Provide the (x, y) coordinate of the cell's center where the given text is located.  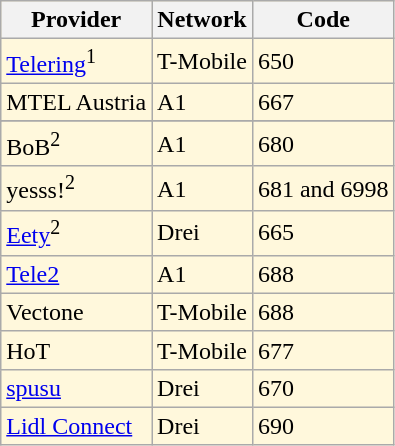
MTEL Austria (76, 102)
677 (323, 350)
Provider (76, 20)
Lidl Connect (76, 426)
690 (323, 426)
650 (323, 62)
665 (323, 234)
yesss!2 (76, 188)
spusu (76, 388)
680 (323, 144)
670 (323, 388)
BoB2 (76, 144)
Network (202, 20)
HoT (76, 350)
Eety2 (76, 234)
Telering1 (76, 62)
681 and 6998 (323, 188)
667 (323, 102)
Code (323, 20)
Tele2 (76, 274)
Vectone (76, 312)
